Locate the cell with the specified text and output its (X, Y) center coordinate. 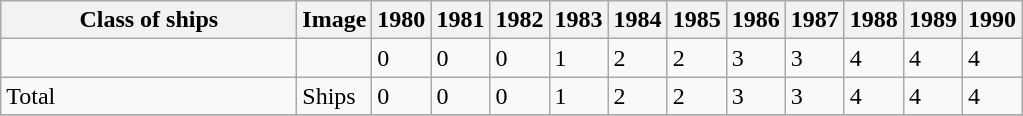
1984 (638, 20)
1987 (814, 20)
Class of ships (149, 20)
1986 (756, 20)
1989 (932, 20)
1988 (874, 20)
1980 (402, 20)
1982 (520, 20)
1990 (992, 20)
1983 (578, 20)
1981 (460, 20)
Image (334, 20)
1985 (696, 20)
Ships (334, 96)
Total (149, 96)
